For the text-containing cell, return its midpoint in [x, y] coordinate format. 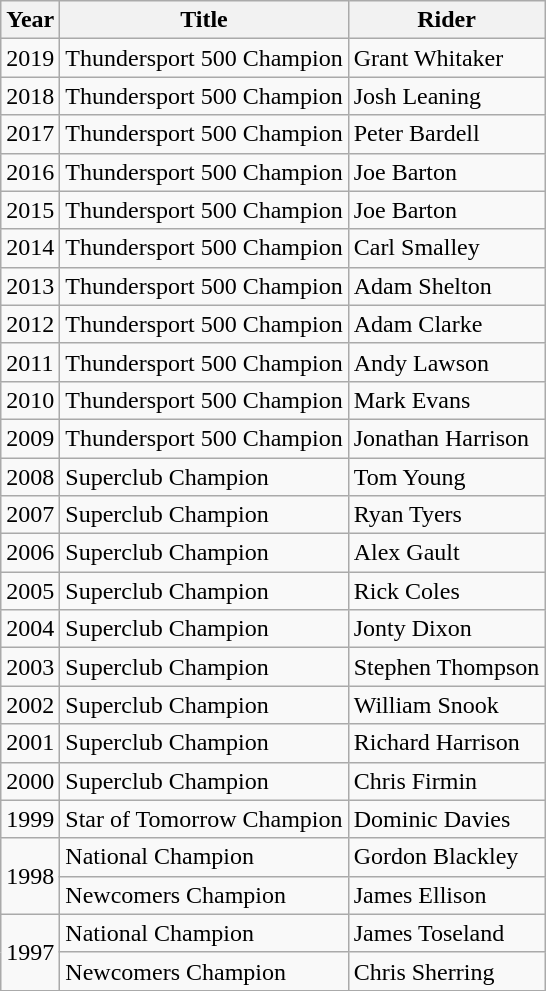
Adam Clarke [446, 324]
Ryan Tyers [446, 515]
Richard Harrison [446, 743]
2008 [30, 477]
2004 [30, 629]
2012 [30, 324]
2015 [30, 210]
2002 [30, 705]
2005 [30, 591]
2009 [30, 438]
2000 [30, 781]
2018 [30, 96]
2001 [30, 743]
Adam Shelton [446, 286]
Carl Smalley [446, 248]
William Snook [446, 705]
Year [30, 20]
Peter Bardell [446, 134]
James Toseland [446, 933]
2014 [30, 248]
Jonty Dixon [446, 629]
2013 [30, 286]
Chris Firmin [446, 781]
Grant Whitaker [446, 58]
2011 [30, 362]
Alex Gault [446, 553]
Stephen Thompson [446, 667]
Title [204, 20]
2006 [30, 553]
2019 [30, 58]
James Ellison [446, 895]
Josh Leaning [446, 96]
1998 [30, 876]
2010 [30, 400]
1997 [30, 952]
Rider [446, 20]
Star of Tomorrow Champion [204, 819]
2017 [30, 134]
1999 [30, 819]
Gordon Blackley [446, 857]
Chris Sherring [446, 971]
Jonathan Harrison [446, 438]
2016 [30, 172]
2007 [30, 515]
Rick Coles [446, 591]
Dominic Davies [446, 819]
Mark Evans [446, 400]
Tom Young [446, 477]
Andy Lawson [446, 362]
2003 [30, 667]
